Capture the cell that displays the provided text and extract its [x, y] central coordinate. 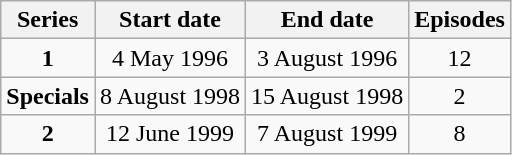
Specials [48, 96]
15 August 1998 [328, 96]
1 [48, 58]
8 [460, 134]
Start date [170, 20]
4 May 1996 [170, 58]
Series [48, 20]
7 August 1999 [328, 134]
Episodes [460, 20]
End date [328, 20]
8 August 1998 [170, 96]
3 August 1996 [328, 58]
12 June 1999 [170, 134]
12 [460, 58]
